Capture the cell that displays the provided text and extract its (x, y) central coordinate. 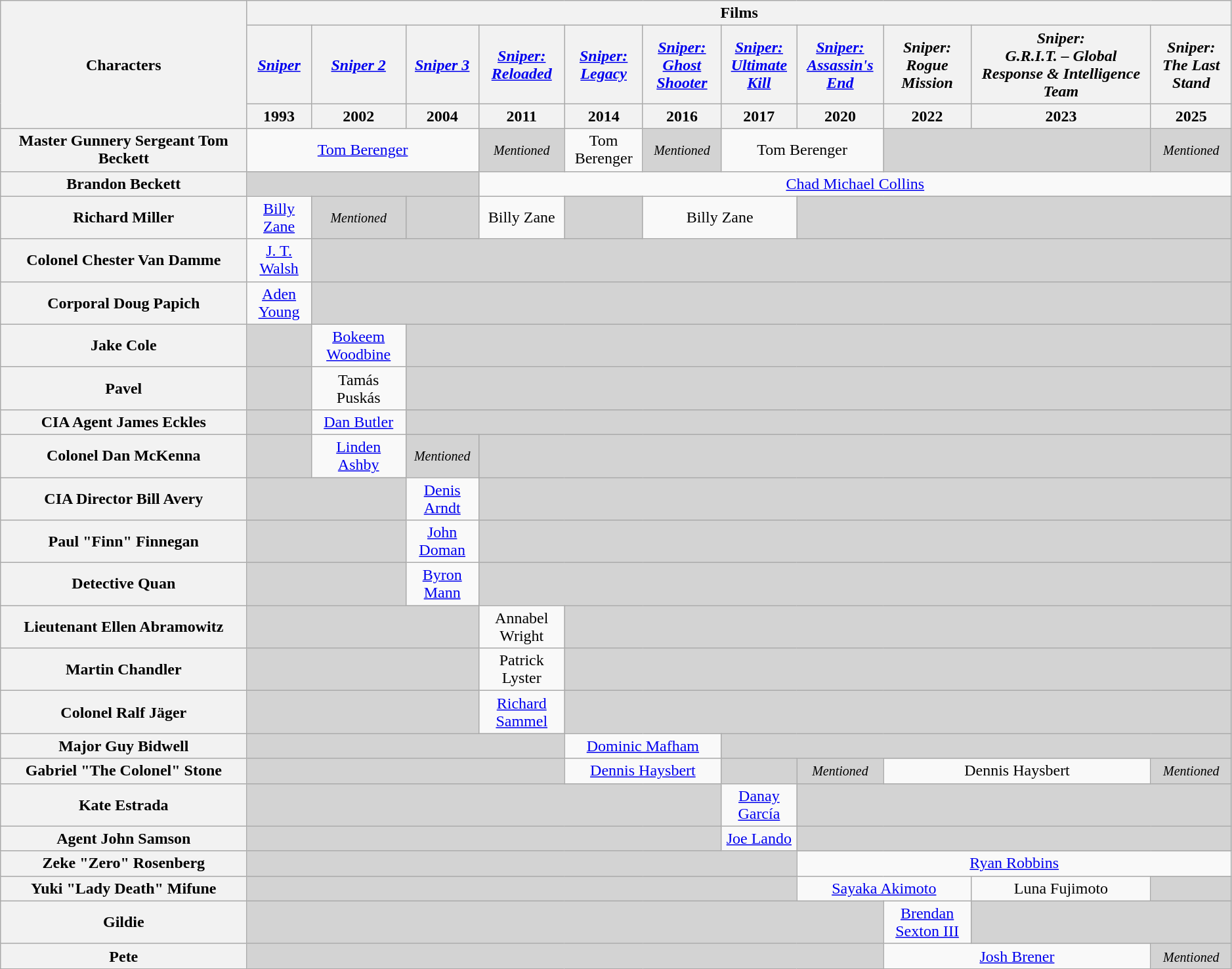
Denis Arndt (442, 499)
Patrick Lyster (521, 669)
2016 (681, 116)
Tamás Puskás (358, 388)
Sniper (280, 64)
Pete (123, 956)
Sniper:Rogue Mission (927, 64)
Martin Chandler (123, 669)
Brandon Beckett (123, 184)
Agent John Samson (123, 838)
Gildie (123, 922)
2025 (1191, 116)
Sniper:The Last Stand (1191, 64)
CIA Agent James Eckles (123, 422)
Sniper:Ultimate Kill (759, 64)
John Doman (442, 542)
Sniper:Legacy (604, 64)
Zeke "Zero" Rosenberg (123, 863)
Chad Michael Collins (855, 184)
1993 (280, 116)
Jake Cole (123, 345)
Linden Ashby (358, 455)
Detective Quan (123, 584)
Pavel (123, 388)
2017 (759, 116)
Sniper:Assassin's End (840, 64)
Richard Miller (123, 218)
Danay García (759, 804)
Dominic Mafham (643, 746)
Colonel Ralf Jäger (123, 712)
Sniper 3 (442, 64)
Ryan Robbins (1014, 863)
Bokeem Woodbine (358, 345)
Master Gunnery Sergeant Tom Beckett (123, 150)
Gabriel "The Colonel" Stone (123, 771)
2023 (1061, 116)
2002 (358, 116)
Lieutenant Ellen Abramowitz (123, 627)
Paul "Finn" Finnegan (123, 542)
2022 (927, 116)
2004 (442, 116)
Luna Fujimoto (1061, 888)
Films (739, 13)
Characters (123, 64)
Joe Lando (759, 838)
Richard Sammel (521, 712)
Byron Mann (442, 584)
CIA Director Bill Avery (123, 499)
Colonel Dan McKenna (123, 455)
Sniper:Ghost Shooter (681, 64)
Sniper 2 (358, 64)
Yuki "Lady Death" Mifune (123, 888)
Major Guy Bidwell (123, 746)
Colonel Chester Van Damme (123, 260)
J. T. Walsh (280, 260)
Sniper:Reloaded (521, 64)
Brendan Sexton III (927, 922)
Kate Estrada (123, 804)
Sniper:G.R.I.T. – Global Response & Intelligence Team (1061, 64)
2014 (604, 116)
2011 (521, 116)
Annabel Wright (521, 627)
Sayaka Akimoto (883, 888)
2020 (840, 116)
Corporal Doug Papich (123, 303)
Dan Butler (358, 422)
Aden Young (280, 303)
Josh Brener (1017, 956)
